Return the [x, y] coordinate for the center point of the cell that contains the specified text.  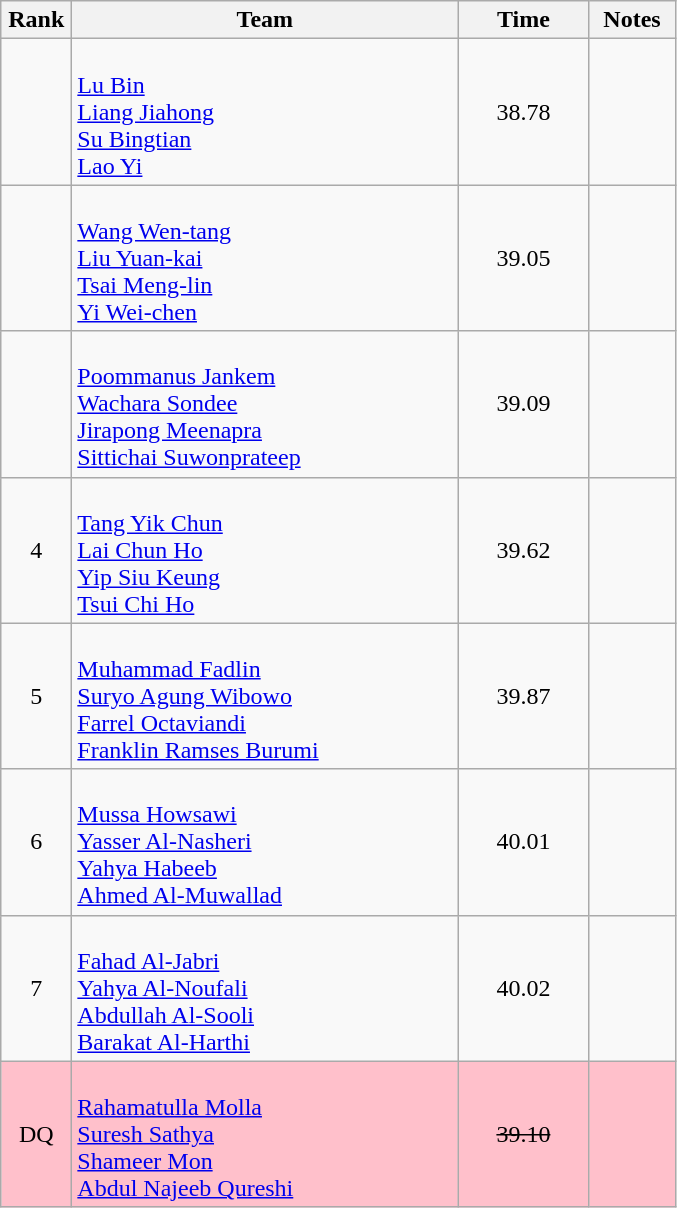
6 [36, 842]
39.62 [524, 550]
40.02 [524, 988]
39.87 [524, 696]
4 [36, 550]
7 [36, 988]
39.05 [524, 258]
Poommanus JankemWachara SondeeJirapong MeenapraSittichai Suwonprateep [265, 404]
Fahad Al-JabriYahya Al-NoufaliAbdullah Al-SooliBarakat Al-Harthi [265, 988]
39.09 [524, 404]
38.78 [524, 112]
Rahamatulla MollaSuresh SathyaShameer MonAbdul Najeeb Qureshi [265, 1134]
Lu BinLiang JiahongSu BingtianLao Yi [265, 112]
DQ [36, 1134]
Tang Yik ChunLai Chun HoYip Siu KeungTsui Chi Ho [265, 550]
Time [524, 20]
Team [265, 20]
5 [36, 696]
Notes [632, 20]
Muhammad FadlinSuryo Agung WibowoFarrel OctaviandiFranklin Ramses Burumi [265, 696]
Rank [36, 20]
Mussa HowsawiYasser Al-NasheriYahya HabeebAhmed Al-Muwallad [265, 842]
39.10 [524, 1134]
40.01 [524, 842]
Wang Wen-tangLiu Yuan-kaiTsai Meng-linYi Wei-chen [265, 258]
